Find where the given text appears and provide that cell's center as (X, Y) coordinate. 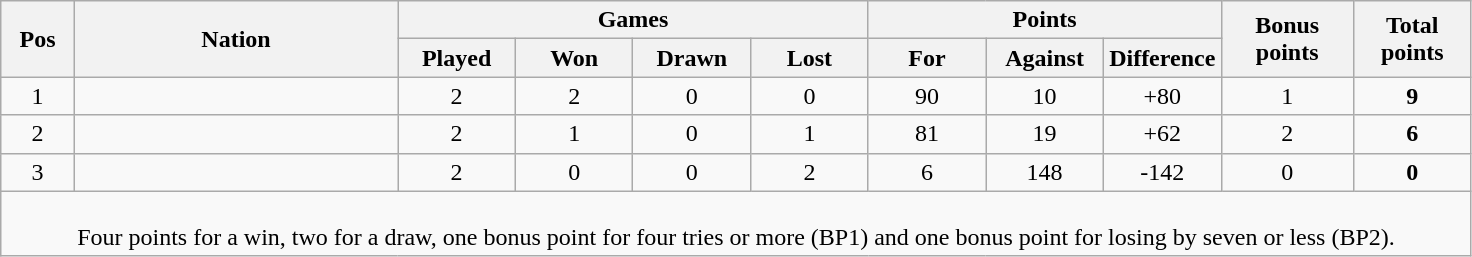
Bonuspoints (1287, 39)
10 (1045, 96)
Pos (38, 39)
For (927, 58)
3 (38, 172)
9 (1412, 96)
Against (1045, 58)
Lost (810, 58)
19 (1045, 134)
-142 (1162, 172)
148 (1045, 172)
Played (457, 58)
Totalpoints (1412, 39)
Difference (1162, 58)
81 (927, 134)
+62 (1162, 134)
Four points for a win, two for a draw, one bonus point for four tries or more (BP1) and one bonus point for losing by seven or less (BP2). (736, 224)
90 (927, 96)
+80 (1162, 96)
Points (1044, 20)
Won (574, 58)
Nation (236, 39)
Games (633, 20)
Drawn (692, 58)
